Search for the cell housing the specified text and yield its [x, y] center coordinate. 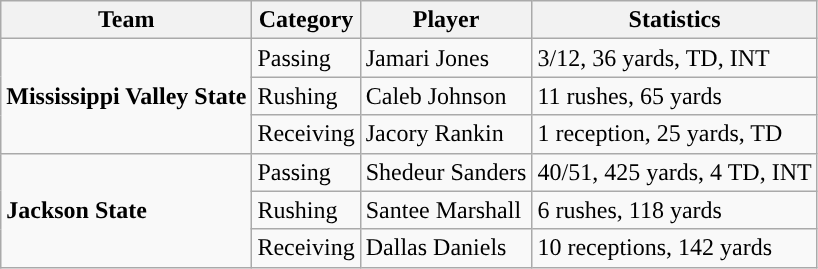
6 rushes, 118 yards [674, 210]
Team [126, 20]
Jacory Rankin [446, 134]
Mississippi Valley State [126, 96]
Jamari Jones [446, 58]
1 reception, 25 yards, TD [674, 134]
Dallas Daniels [446, 248]
Santee Marshall [446, 210]
Statistics [674, 20]
Jackson State [126, 210]
Caleb Johnson [446, 96]
11 rushes, 65 yards [674, 96]
Player [446, 20]
Shedeur Sanders [446, 172]
40/51, 425 yards, 4 TD, INT [674, 172]
10 receptions, 142 yards [674, 248]
3/12, 36 yards, TD, INT [674, 58]
Category [306, 20]
